Find where the given text appears and provide that cell's center as [x, y] coordinate. 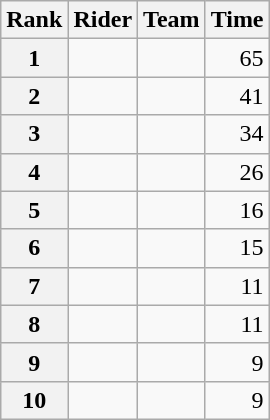
26 [237, 172]
Rider [103, 20]
3 [34, 134]
34 [237, 134]
15 [237, 248]
Team [172, 20]
5 [34, 210]
2 [34, 96]
10 [34, 400]
Rank [34, 20]
16 [237, 210]
7 [34, 286]
65 [237, 58]
4 [34, 172]
Time [237, 20]
1 [34, 58]
8 [34, 324]
41 [237, 96]
6 [34, 248]
